Locate the cell with the specified text and output its (x, y) center coordinate. 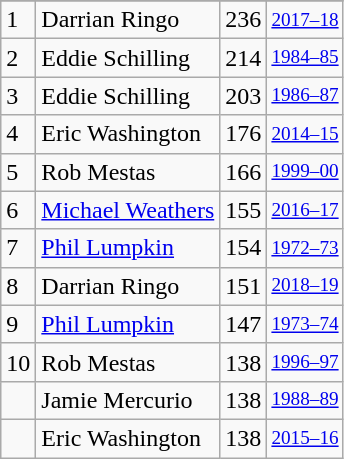
8 (18, 286)
154 (244, 248)
214 (244, 58)
1988–89 (305, 400)
166 (244, 172)
1 (18, 20)
203 (244, 96)
1984–85 (305, 58)
5 (18, 172)
7 (18, 248)
1973–74 (305, 324)
4 (18, 134)
176 (244, 134)
3 (18, 96)
1999–00 (305, 172)
2018–19 (305, 286)
155 (244, 210)
2014–15 (305, 134)
1972–73 (305, 248)
2016–17 (305, 210)
147 (244, 324)
Jamie Mercurio (128, 400)
2015–16 (305, 438)
1986–87 (305, 96)
2 (18, 58)
236 (244, 20)
1996–97 (305, 362)
9 (18, 324)
6 (18, 210)
Michael Weathers (128, 210)
2017–18 (305, 20)
10 (18, 362)
151 (244, 286)
